From the cell containing the given text, extract its center point as (x, y) coordinate. 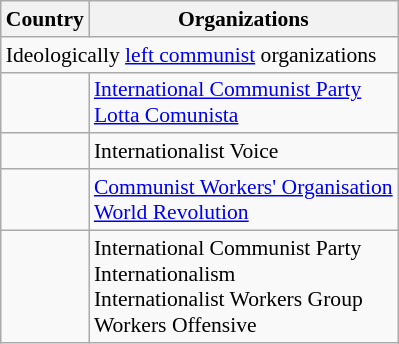
Internationalist Voice (244, 152)
Organizations (244, 19)
Communist Workers' OrganisationWorld Revolution (244, 200)
Ideologically left communist organizations (200, 55)
Country (45, 19)
International Communist PartyLotta Comunista (244, 102)
International Communist Party InternationalismInternationalist Workers GroupWorkers Offensive (244, 286)
